Return (X, Y) of the center of cell containing provided text 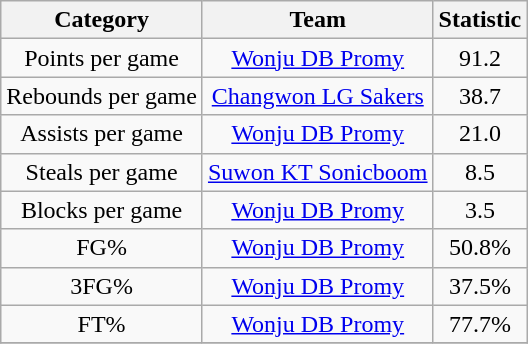
50.8% (480, 248)
38.7 (480, 96)
Suwon KT Sonicboom (318, 172)
Points per game (102, 58)
Changwon LG Sakers (318, 96)
3.5 (480, 210)
Assists per game (102, 134)
21.0 (480, 134)
3FG% (102, 286)
37.5% (480, 286)
8.5 (480, 172)
FG% (102, 248)
Team (318, 20)
Statistic (480, 20)
77.7% (480, 324)
Rebounds per game (102, 96)
Blocks per game (102, 210)
91.2 (480, 58)
FT% (102, 324)
Steals per game (102, 172)
Category (102, 20)
